Search for the cell housing the specified text and yield its (X, Y) center coordinate. 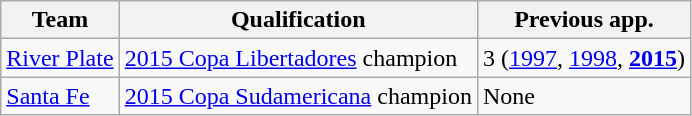
Santa Fe (60, 96)
Previous app. (584, 20)
River Plate (60, 58)
Qualification (298, 20)
Team (60, 20)
None (584, 96)
3 (1997, 1998, 2015) (584, 58)
2015 Copa Sudamericana champion (298, 96)
2015 Copa Libertadores champion (298, 58)
